Detect which cell encompasses the target text, then output its (X, Y) center coordinate. 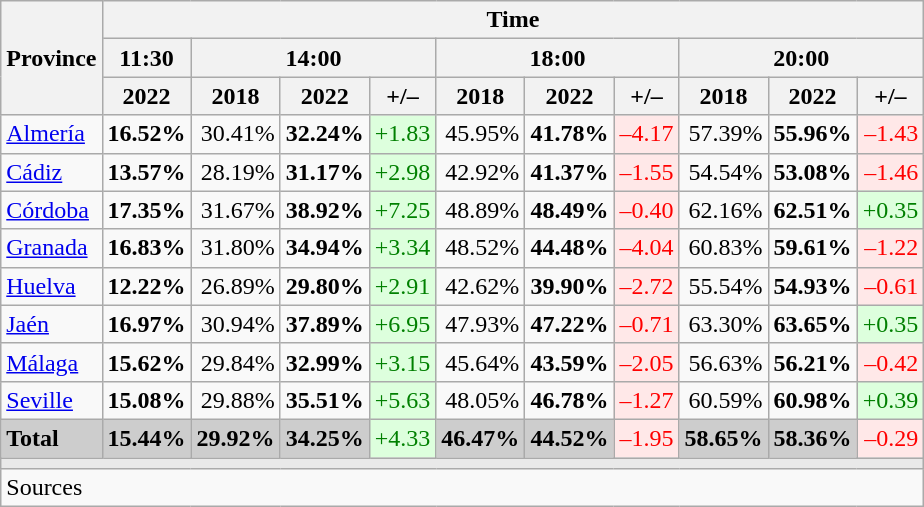
–0.29 (890, 438)
12.22% (146, 286)
17.35% (146, 210)
18:00 (558, 58)
16.97% (146, 324)
62.51% (812, 210)
54.93% (812, 286)
44.52% (570, 438)
–1.27 (646, 400)
–2.72 (646, 286)
39.90% (570, 286)
Time (513, 20)
29.92% (236, 438)
48.89% (480, 210)
+7.25 (402, 210)
60.98% (812, 400)
+1.83 (402, 134)
57.39% (724, 134)
46.78% (570, 400)
–0.61 (890, 286)
32.99% (324, 362)
31.17% (324, 172)
–1.46 (890, 172)
34.94% (324, 248)
14:00 (314, 58)
31.80% (236, 248)
41.37% (570, 172)
–4.04 (646, 248)
29.80% (324, 286)
–0.71 (646, 324)
60.59% (724, 400)
Sources (462, 488)
63.30% (724, 324)
47.22% (570, 324)
58.65% (724, 438)
30.94% (236, 324)
60.83% (724, 248)
+2.91 (402, 286)
–1.95 (646, 438)
–0.40 (646, 210)
+5.63 (402, 400)
48.49% (570, 210)
29.88% (236, 400)
Almería (52, 134)
56.21% (812, 362)
–1.22 (890, 248)
31.67% (236, 210)
26.89% (236, 286)
63.65% (812, 324)
42.62% (480, 286)
Province (52, 58)
48.05% (480, 400)
55.96% (812, 134)
37.89% (324, 324)
+0.39 (890, 400)
29.84% (236, 362)
16.52% (146, 134)
54.54% (724, 172)
42.92% (480, 172)
13.57% (146, 172)
–0.42 (890, 362)
+3.34 (402, 248)
28.19% (236, 172)
–1.55 (646, 172)
15.44% (146, 438)
Granada (52, 248)
–4.17 (646, 134)
Cádiz (52, 172)
41.78% (570, 134)
20:00 (802, 58)
45.95% (480, 134)
+4.33 (402, 438)
+2.98 (402, 172)
Córdoba (52, 210)
32.24% (324, 134)
15.08% (146, 400)
58.36% (812, 438)
47.93% (480, 324)
Total (52, 438)
Huelva (52, 286)
+6.95 (402, 324)
+3.15 (402, 362)
48.52% (480, 248)
38.92% (324, 210)
30.41% (236, 134)
16.83% (146, 248)
44.48% (570, 248)
–1.43 (890, 134)
62.16% (724, 210)
Málaga (52, 362)
56.63% (724, 362)
34.25% (324, 438)
55.54% (724, 286)
35.51% (324, 400)
Jaén (52, 324)
43.59% (570, 362)
46.47% (480, 438)
15.62% (146, 362)
59.61% (812, 248)
11:30 (146, 58)
–2.05 (646, 362)
45.64% (480, 362)
53.08% (812, 172)
Seville (52, 400)
